Capture the cell that displays the provided text and extract its [X, Y] central coordinate. 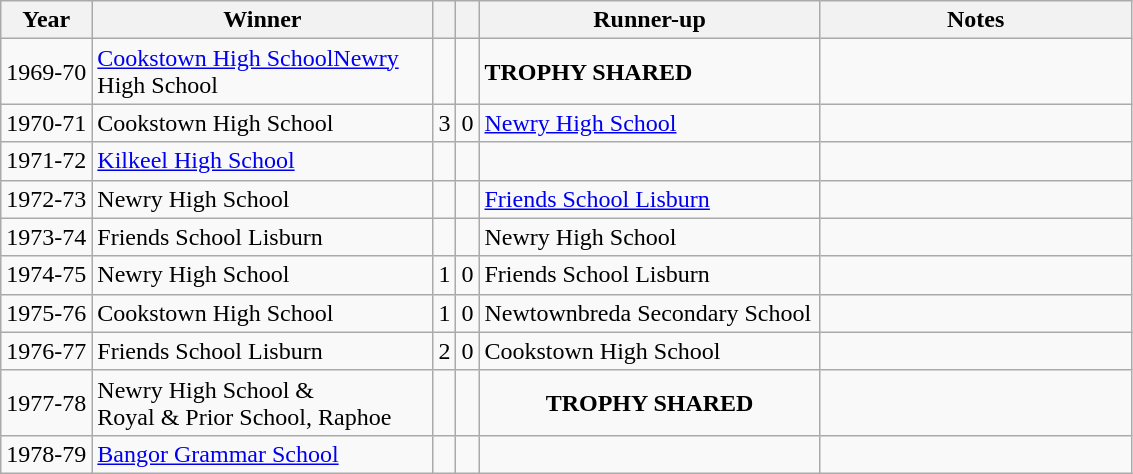
1972-73 [46, 199]
Newtownbreda Secondary School [650, 313]
1978-79 [46, 454]
Winner [262, 20]
3 [444, 123]
1973-74 [46, 237]
Bangor Grammar School [262, 454]
Runner-up [650, 20]
Cookstown High SchoolNewry High School [262, 72]
1977-78 [46, 402]
Kilkeel High School [262, 161]
1975-76 [46, 313]
Notes [976, 20]
1969-70 [46, 72]
1976-77 [46, 351]
2 [444, 351]
Year [46, 20]
1970-71 [46, 123]
1971-72 [46, 161]
Newry High School &Royal & Prior School, Raphoe [262, 402]
1974-75 [46, 275]
